Find where the given text appears and provide that cell's center as [X, Y] coordinate. 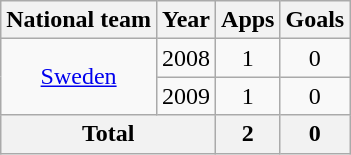
2 [248, 134]
National team [79, 20]
Goals [315, 20]
2009 [186, 96]
Year [186, 20]
Total [108, 134]
Sweden [79, 77]
2008 [186, 58]
Apps [248, 20]
